Detect which cell encompasses the target text, then output its (x, y) center coordinate. 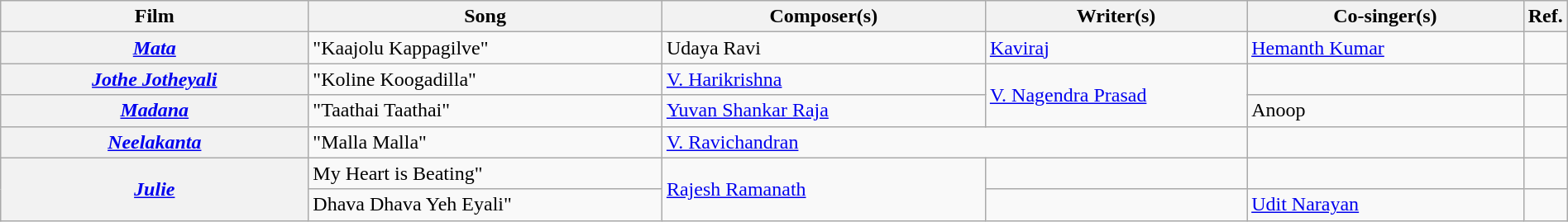
V. Nagendra Prasad (1116, 95)
Co-singer(s) (1385, 17)
Udaya Ravi (824, 48)
Hemanth Kumar (1385, 48)
Dhava Dhava Yeh Eyali" (485, 205)
Anoop (1385, 111)
"Koline Koogadilla" (485, 79)
Writer(s) (1116, 17)
Mata (155, 48)
Neelakanta (155, 142)
Madana (155, 111)
Julie (155, 189)
Jothe Jotheyali (155, 79)
"Taathai Taathai" (485, 111)
Yuvan Shankar Raja (824, 111)
V. Ravichandran (954, 142)
Kaviraj (1116, 48)
V. Harikrishna (824, 79)
Film (155, 17)
Composer(s) (824, 17)
My Heart is Beating" (485, 173)
"Malla Malla" (485, 142)
Ref. (1545, 17)
"Kaajolu Kappagilve" (485, 48)
Rajesh Ramanath (824, 189)
Udit Narayan (1385, 205)
Song (485, 17)
